Determine the (x, y) coordinate at the center of the cell enclosing the given text.  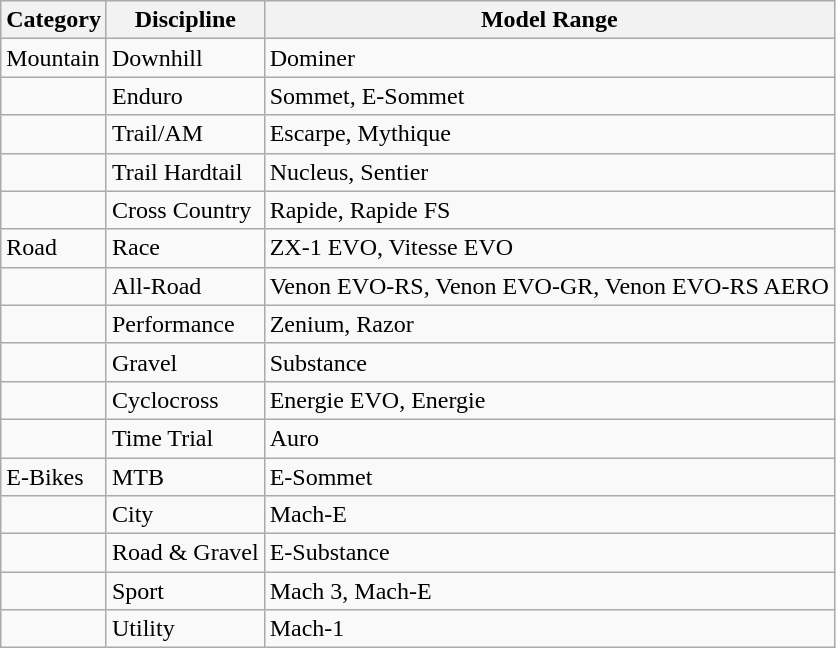
E-Substance (549, 553)
Energie EVO, Energie (549, 400)
Utility (185, 629)
Substance (549, 362)
Zenium, Razor (549, 324)
Mountain (54, 58)
Downhill (185, 58)
MTB (185, 477)
Rapide, Rapide FS (549, 210)
Cyclocross (185, 400)
Discipline (185, 20)
Trail/AM (185, 134)
Mach-1 (549, 629)
Race (185, 248)
Auro (549, 438)
Enduro (185, 96)
Trail Hardtail (185, 172)
Venon EVO-RS, Venon EVO-GR, Venon EVO-RS AERO (549, 286)
Time Trial (185, 438)
Road & Gravel (185, 553)
Sport (185, 591)
Road (54, 248)
Escarpe, Mythique (549, 134)
All-Road (185, 286)
Cross Country (185, 210)
Nucleus, Sentier (549, 172)
Model Range (549, 20)
Dominer (549, 58)
Sommet, E-Sommet (549, 96)
E-Sommet (549, 477)
Performance (185, 324)
Category (54, 20)
Mach 3, Mach-E (549, 591)
E-Bikes (54, 477)
ZX-1 EVO, Vitesse EVO (549, 248)
Gravel (185, 362)
Mach-E (549, 515)
City (185, 515)
